Output the [x, y] coordinate of the center of the cell containing the given text.  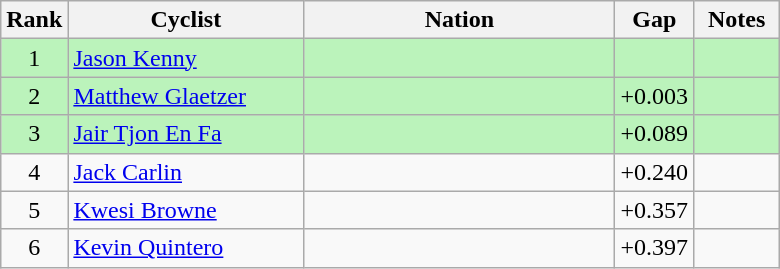
3 [34, 134]
+0.240 [654, 172]
Jack Carlin [186, 172]
Kevin Quintero [186, 248]
+0.089 [654, 134]
5 [34, 210]
+0.397 [654, 248]
Notes [737, 20]
4 [34, 172]
Matthew Glaetzer [186, 96]
Gap [654, 20]
Jair Tjon En Fa [186, 134]
+0.357 [654, 210]
Cyclist [186, 20]
6 [34, 248]
Jason Kenny [186, 58]
2 [34, 96]
1 [34, 58]
Nation [460, 20]
Kwesi Browne [186, 210]
+0.003 [654, 96]
Rank [34, 20]
